For the text-containing cell, return its midpoint in (X, Y) coordinate format. 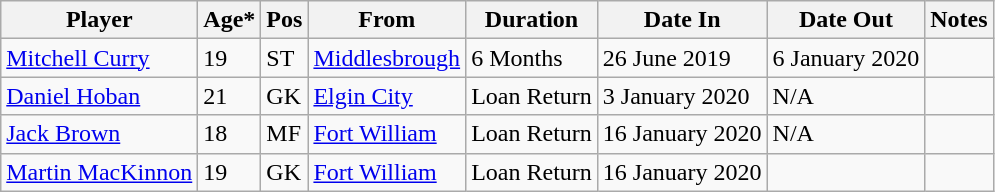
Age* (230, 20)
Jack Brown (100, 134)
Notes (959, 20)
MF (284, 134)
Martin MacKinnon (100, 172)
Mitchell Curry (100, 58)
Date In (682, 20)
Date Out (846, 20)
Pos (284, 20)
Elgin City (387, 96)
Middlesbrough (387, 58)
18 (230, 134)
3 January 2020 (682, 96)
Player (100, 20)
6 January 2020 (846, 58)
From (387, 20)
21 (230, 96)
Duration (532, 20)
6 Months (532, 58)
26 June 2019 (682, 58)
Daniel Hoban (100, 96)
ST (284, 58)
